Output the (x, y) coordinate of the center of the cell containing the given text.  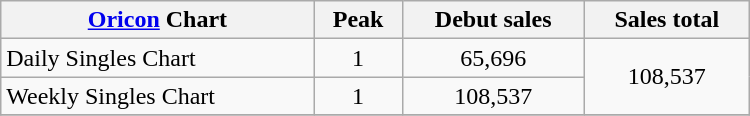
Sales total (666, 20)
Weekly Singles Chart (158, 96)
65,696 (493, 58)
Debut sales (493, 20)
Daily Singles Chart (158, 58)
Peak (358, 20)
Oricon Chart (158, 20)
